Determine the (X, Y) coordinate at the center of the cell enclosing the given text.  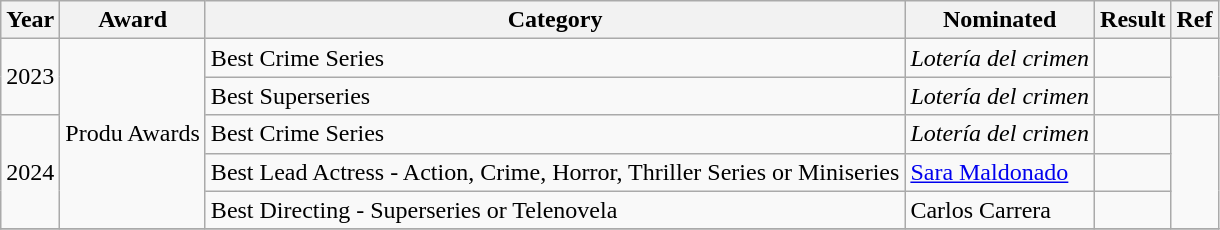
Best Directing - Superseries or Telenovela (555, 210)
2023 (30, 77)
Nominated (1000, 20)
Award (133, 20)
Ref (1194, 20)
Category (555, 20)
Year (30, 20)
2024 (30, 172)
Result (1133, 20)
Best Superseries (555, 96)
Produ Awards (133, 134)
Sara Maldonado (1000, 172)
Carlos Carrera (1000, 210)
Best Lead Actress - Action, Crime, Horror, Thriller Series or Miniseries (555, 172)
